Pinpoint the cell where the given text exists, returning its [x, y] midpoint coordinate. 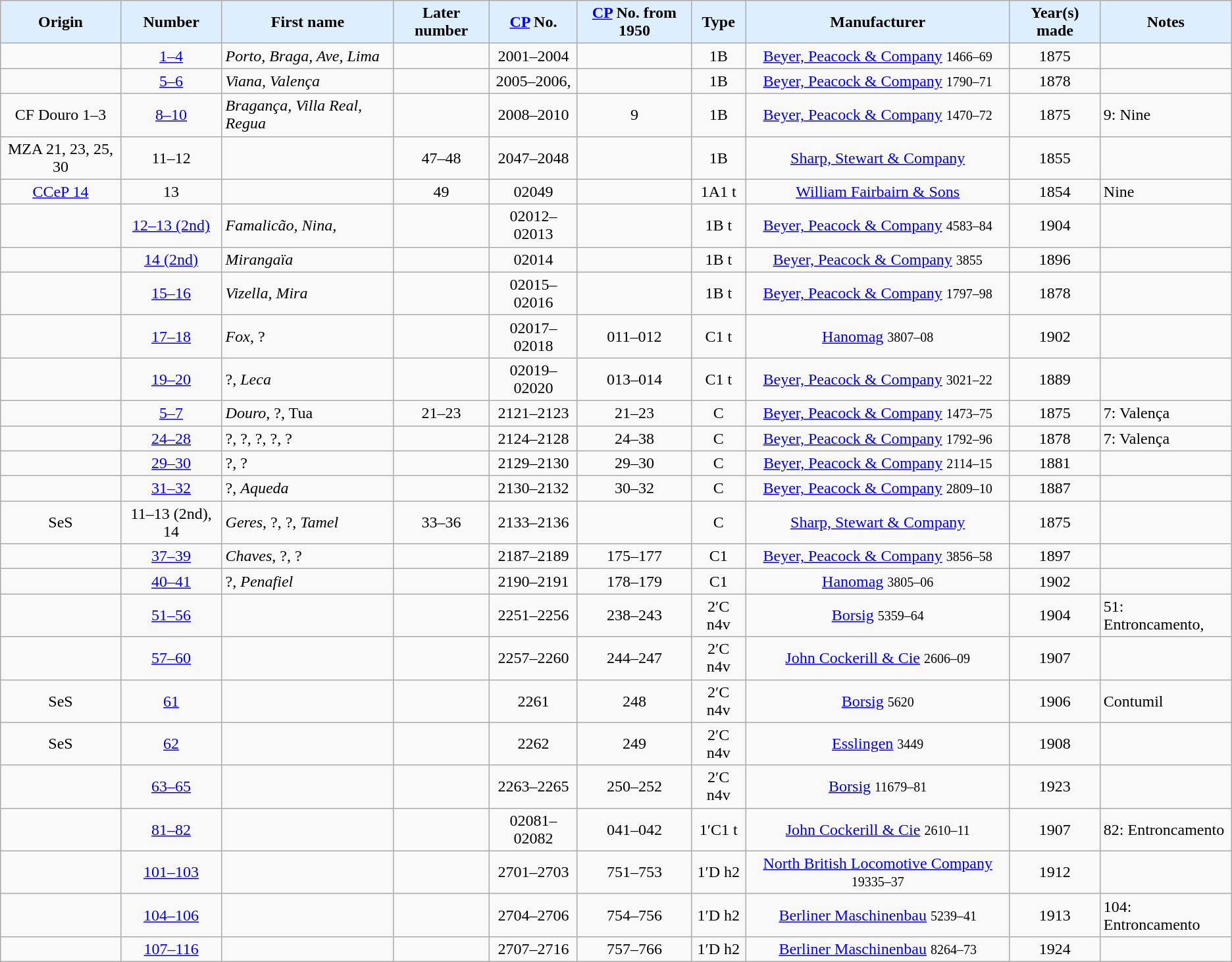
2121–2123 [533, 413]
Esslingen 3449 [878, 744]
Viana, Valença [308, 81]
47–48 [442, 158]
Later number [442, 22]
MZA 21, 23, 25, 30 [61, 158]
Beyer, Peacock & Company 4583–84 [878, 225]
250–252 [634, 786]
Hanomag 3807–08 [878, 336]
2701–2703 [533, 872]
248 [634, 701]
CP No. [533, 22]
8–10 [171, 115]
2001–2004 [533, 56]
62 [171, 744]
5–7 [171, 413]
2257–2260 [533, 658]
2262 [533, 744]
238–243 [634, 615]
2005–2006, [533, 81]
Beyer, Peacock & Company 3855 [878, 259]
1896 [1054, 259]
Number [171, 22]
Beyer, Peacock & Company 2114–15 [878, 464]
1908 [1054, 744]
Manufacturer [878, 22]
104–106 [171, 915]
40–41 [171, 581]
175–177 [634, 556]
37–39 [171, 556]
CP No. from 1950 [634, 22]
?, Aqueda [308, 489]
1854 [1054, 192]
9: Nine [1166, 115]
Fox, ? [308, 336]
1′C1 t [718, 830]
2124–2128 [533, 438]
Beyer, Peacock & Company 1790–71 [878, 81]
02012–02013 [533, 225]
Vizella, Mira [308, 294]
?, ? [308, 464]
5–6 [171, 81]
249 [634, 744]
02017–02018 [533, 336]
Type [718, 22]
1889 [1054, 379]
33–36 [442, 523]
13 [171, 192]
754–756 [634, 915]
49 [442, 192]
1A1 t [718, 192]
Famalicão, Nina, [308, 225]
?, Leca [308, 379]
Hanomag 3805–06 [878, 581]
1913 [1054, 915]
Beyer, Peacock & Company 1797–98 [878, 294]
2130–2132 [533, 489]
24–28 [171, 438]
Notes [1166, 22]
1897 [1054, 556]
Borsig 5620 [878, 701]
Geres, ?, ?, Tamel [308, 523]
51–56 [171, 615]
244–247 [634, 658]
2704–2706 [533, 915]
Borsig 5359–64 [878, 615]
Contumil [1166, 701]
24–38 [634, 438]
57–60 [171, 658]
2047–2048 [533, 158]
?, Penafiel [308, 581]
Beyer, Peacock & Company 3021–22 [878, 379]
CF Douro 1–3 [61, 115]
Beyer, Peacock & Company 1466–69 [878, 56]
Douro, ?, Tua [308, 413]
Berliner Maschinenbau 8264–73 [878, 949]
Beyer, Peacock & Company 1473–75 [878, 413]
CCeP 14 [61, 192]
William Fairbairn & Sons [878, 192]
17–18 [171, 336]
02014 [533, 259]
013–014 [634, 379]
11–13 (2nd), 14 [171, 523]
82: Entroncamento [1166, 830]
1923 [1054, 786]
751–753 [634, 872]
2133–2136 [533, 523]
61 [171, 701]
?, ?, ?, ?, ? [308, 438]
Year(s) made [1054, 22]
31–32 [171, 489]
2008–2010 [533, 115]
1887 [1054, 489]
1881 [1054, 464]
15–16 [171, 294]
John Cockerill & Cie 2606–09 [878, 658]
757–766 [634, 949]
51: Entroncamento, [1166, 615]
19–20 [171, 379]
Borsig 11679–81 [878, 786]
Bragança, Villa Real, Regua [308, 115]
John Cockerill & Cie 2610–11 [878, 830]
2261 [533, 701]
02081–02082 [533, 830]
02049 [533, 192]
2707–2716 [533, 949]
104: Entroncamento [1166, 915]
011–012 [634, 336]
2251–2256 [533, 615]
02015–02016 [533, 294]
1924 [1054, 949]
Berliner Maschinenbau 5239–41 [878, 915]
Beyer, Peacock & Company 1792–96 [878, 438]
107–116 [171, 949]
Chaves, ?, ? [308, 556]
101–103 [171, 872]
First name [308, 22]
14 (2nd) [171, 259]
1906 [1054, 701]
2129–2130 [533, 464]
178–179 [634, 581]
2187–2189 [533, 556]
Origin [61, 22]
Beyer, Peacock & Company 3856–58 [878, 556]
30–32 [634, 489]
Nine [1166, 192]
Beyer, Peacock & Company 1470–72 [878, 115]
1855 [1054, 158]
1912 [1054, 872]
2263–2265 [533, 786]
Mirangaïa [308, 259]
041–042 [634, 830]
2190–2191 [533, 581]
02019–02020 [533, 379]
North British Locomotive Company 19335–37 [878, 872]
1–4 [171, 56]
81–82 [171, 830]
Porto, Braga, Ave, Lima [308, 56]
11–12 [171, 158]
12–13 (2nd) [171, 225]
63–65 [171, 786]
9 [634, 115]
Beyer, Peacock & Company 2809–10 [878, 489]
